Scan for the cell matching the given text and deliver its [x, y] coordinate at center. 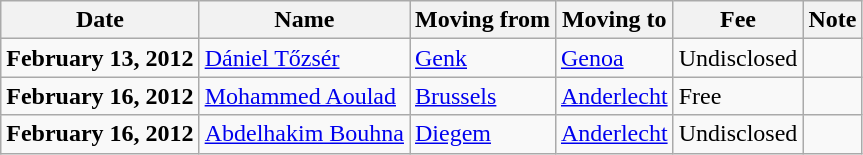
Genoa [614, 58]
Date [100, 20]
Free [738, 96]
Dániel Tőzsér [304, 58]
Moving to [614, 20]
Note [832, 20]
February 13, 2012 [100, 58]
Diegem [483, 134]
Moving from [483, 20]
Fee [738, 20]
Abdelhakim Bouhna [304, 134]
Name [304, 20]
Mohammed Aoulad [304, 96]
Genk [483, 58]
Brussels [483, 96]
